For the text-containing cell, return its midpoint in (x, y) coordinate format. 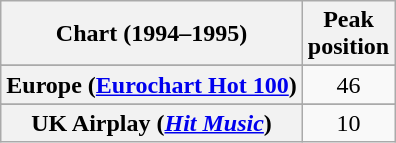
UK Airplay (Hit Music) (152, 123)
Peakposition (348, 34)
10 (348, 123)
46 (348, 85)
Europe (Eurochart Hot 100) (152, 85)
Chart (1994–1995) (152, 34)
